From the cell containing the given text, extract its center point as [X, Y] coordinate. 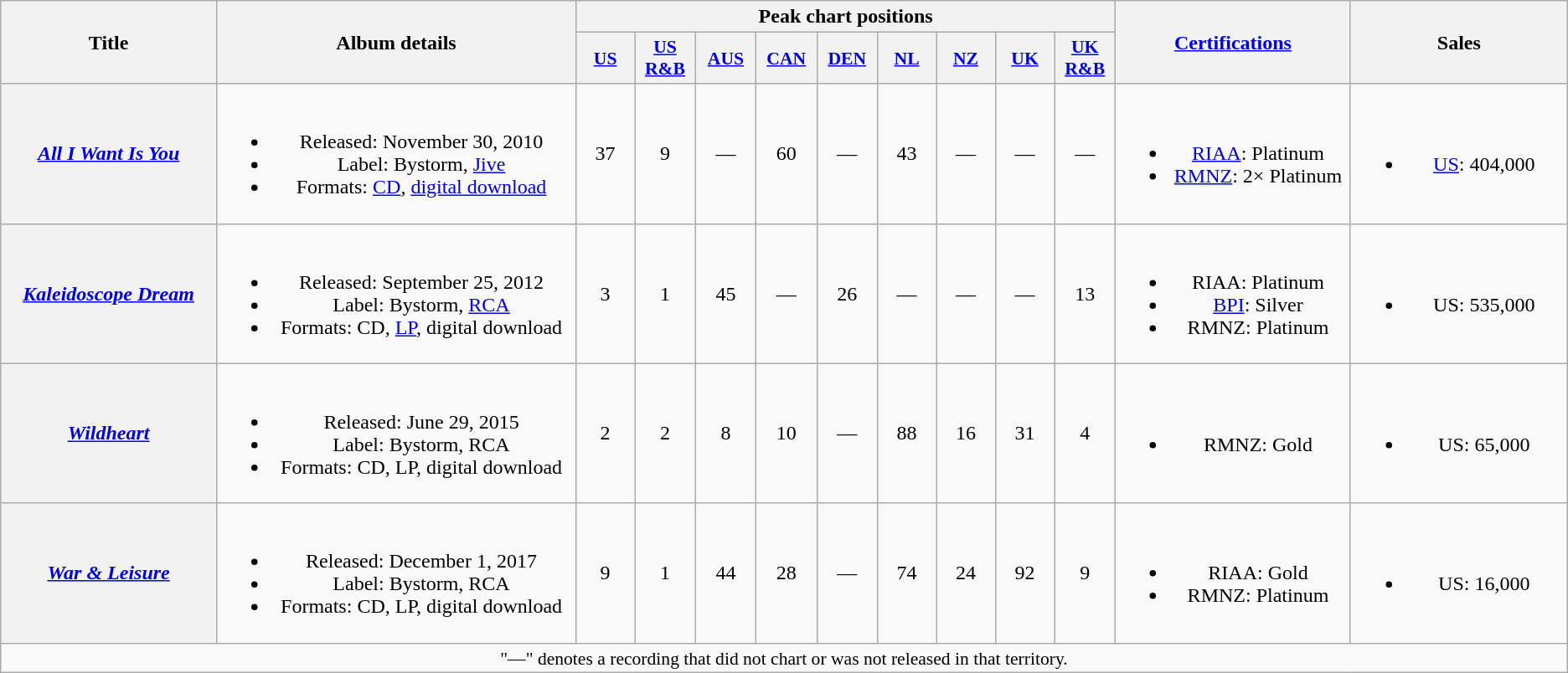
31 [1025, 434]
Sales [1459, 42]
AUS [725, 59]
US: 16,000 [1459, 573]
RIAA: PlatinumRMNZ: 2× Platinum [1233, 154]
26 [847, 293]
24 [966, 573]
Released: June 29, 2015Label: Bystorm, RCAFormats: CD, LP, digital download [397, 434]
10 [786, 434]
92 [1025, 573]
Peak chart positions [846, 17]
Released: December 1, 2017Label: Bystorm, RCAFormats: CD, LP, digital download [397, 573]
US: 404,000 [1459, 154]
DEN [847, 59]
44 [725, 573]
All I Want Is You [109, 154]
45 [725, 293]
28 [786, 573]
NL [906, 59]
8 [725, 434]
RIAA: PlatinumBPI: SilverRMNZ: Platinum [1233, 293]
Kaleidoscope Dream [109, 293]
Released: November 30, 2010Label: Bystorm, JiveFormats: CD, digital download [397, 154]
3 [606, 293]
Released: September 25, 2012Label: Bystorm, RCAFormats: CD, LP, digital download [397, 293]
NZ [966, 59]
Title [109, 42]
Wildheart [109, 434]
UK R&B [1086, 59]
Album details [397, 42]
RMNZ: Gold [1233, 434]
US: 535,000 [1459, 293]
US [606, 59]
88 [906, 434]
UK [1025, 59]
43 [906, 154]
CAN [786, 59]
"—" denotes a recording that did not chart or was not released in that territory. [784, 658]
74 [906, 573]
Certifications [1233, 42]
60 [786, 154]
US: 65,000 [1459, 434]
13 [1086, 293]
US R&B [665, 59]
16 [966, 434]
War & Leisure [109, 573]
4 [1086, 434]
RIAA: GoldRMNZ: Platinum [1233, 573]
37 [606, 154]
